Return [x, y] of the center of cell containing provided text 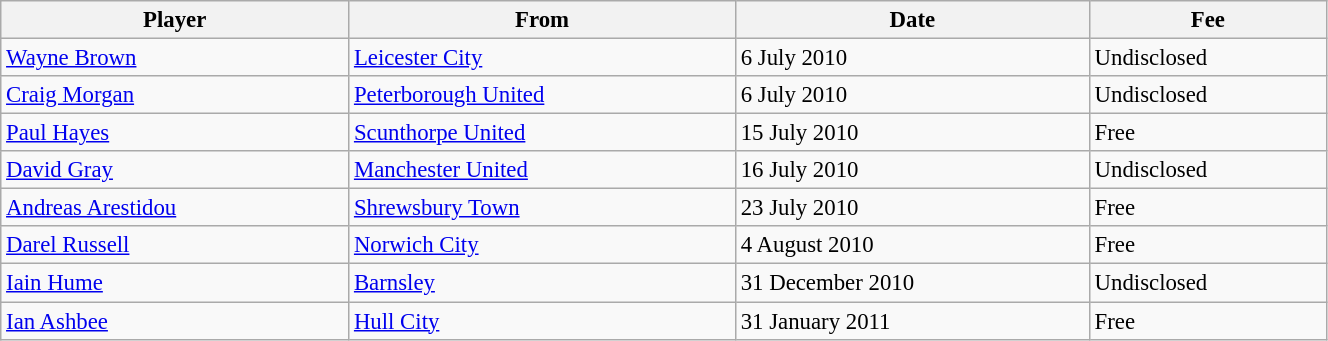
16 July 2010 [912, 170]
Shrewsbury Town [542, 208]
Manchester United [542, 170]
David Gray [175, 170]
From [542, 20]
Leicester City [542, 58]
Craig Morgan [175, 95]
Peterborough United [542, 95]
Andreas Arestidou [175, 208]
Darel Russell [175, 245]
Player [175, 20]
Barnsley [542, 283]
23 July 2010 [912, 208]
Wayne Brown [175, 58]
31 December 2010 [912, 283]
4 August 2010 [912, 245]
Scunthorpe United [542, 133]
15 July 2010 [912, 133]
Paul Hayes [175, 133]
Ian Ashbee [175, 321]
31 January 2011 [912, 321]
Norwich City [542, 245]
Hull City [542, 321]
Iain Hume [175, 283]
Fee [1208, 20]
Date [912, 20]
